Return (X, Y) of the center of cell containing provided text 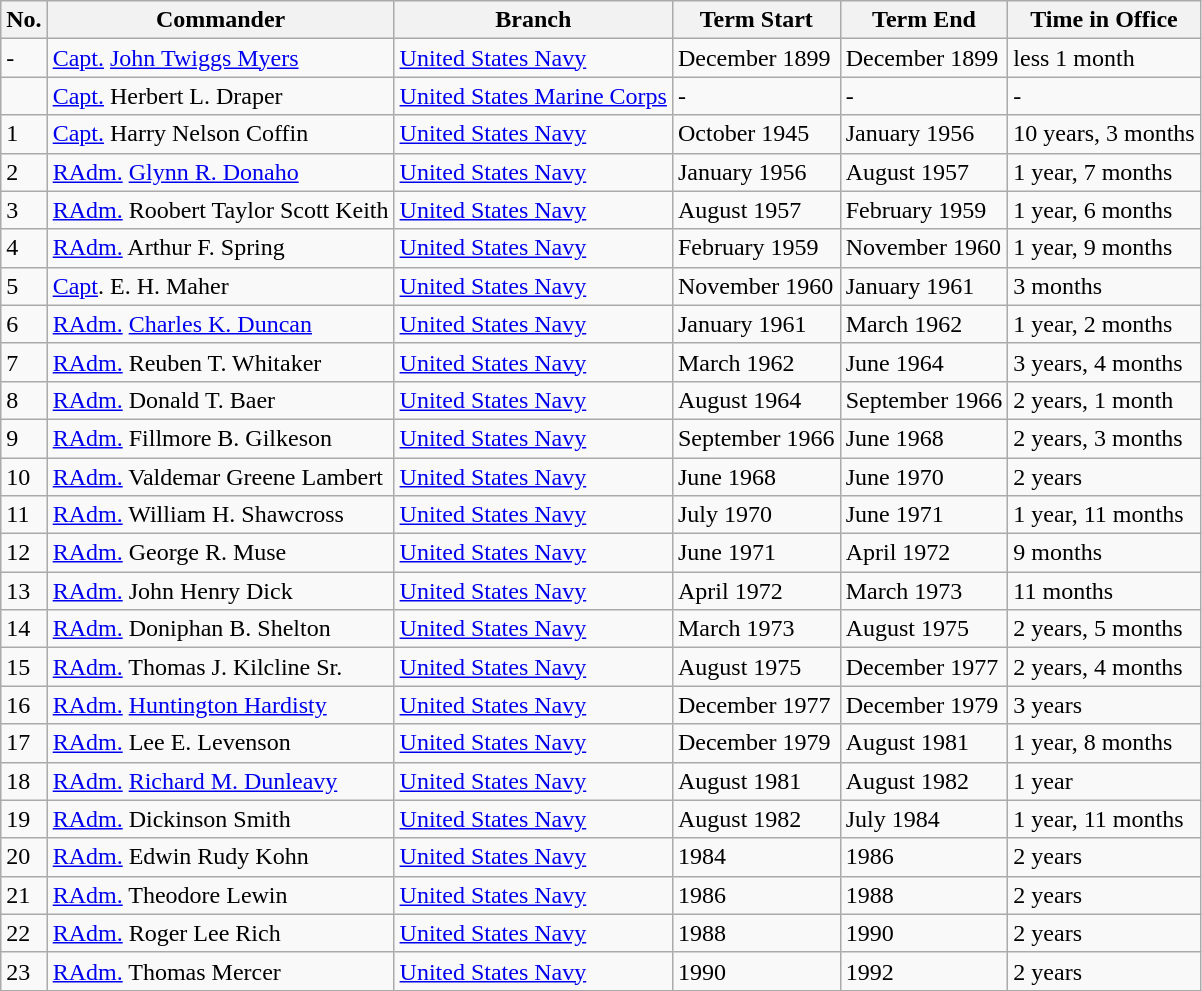
RAdm. Thomas J. Kilcline Sr. (220, 667)
20 (24, 857)
9 (24, 438)
1 year, 6 months (1104, 210)
18 (24, 781)
RAdm. Reuben T. Whitaker (220, 362)
No. (24, 20)
1 year, 8 months (1104, 743)
RAdm. John Henry Dick (220, 591)
RAdm. Dickinson Smith (220, 819)
15 (24, 667)
1984 (756, 857)
RAdm. George R. Muse (220, 553)
1992 (924, 971)
RAdm. Edwin Rudy Kohn (220, 857)
12 (24, 553)
RAdm. William H. Shawcross (220, 515)
RAdm. Richard M. Dunleavy (220, 781)
RAdm. Doniphan B. Shelton (220, 629)
RAdm. Thomas Mercer (220, 971)
July 1984 (924, 819)
August 1964 (756, 400)
Branch (533, 20)
RAdm. Roobert Taylor Scott Keith (220, 210)
21 (24, 895)
1 year, 7 months (1104, 172)
RAdm. Huntington Hardisty (220, 705)
2 (24, 172)
RAdm. Fillmore B. Gilkeson (220, 438)
23 (24, 971)
Capt. E. H. Maher (220, 286)
RAdm. Glynn R. Donaho (220, 172)
7 (24, 362)
3 months (1104, 286)
July 1970 (756, 515)
8 (24, 400)
10 (24, 477)
RAdm. Lee E. Levenson (220, 743)
17 (24, 743)
10 years, 3 months (1104, 134)
RAdm. Valdemar Greene Lambert (220, 477)
October 1945 (756, 134)
June 1970 (924, 477)
RAdm. Arthur F. Spring (220, 248)
13 (24, 591)
Commander (220, 20)
3 years (1104, 705)
RAdm. Roger Lee Rich (220, 933)
United States Marine Corps (533, 96)
19 (24, 819)
June 1964 (924, 362)
1 (24, 134)
3 years, 4 months (1104, 362)
Capt. Herbert L. Draper (220, 96)
5 (24, 286)
22 (24, 933)
16 (24, 705)
9 months (1104, 553)
2 years, 4 months (1104, 667)
RAdm. Theodore Lewin (220, 895)
RAdm. Charles K. Duncan (220, 324)
6 (24, 324)
2 years, 1 month (1104, 400)
4 (24, 248)
11 months (1104, 591)
3 (24, 210)
Term Start (756, 20)
2 years, 3 months (1104, 438)
less 1 month (1104, 58)
Term End (924, 20)
14 (24, 629)
1 year, 9 months (1104, 248)
11 (24, 515)
Capt. Harry Nelson Coffin (220, 134)
1 year, 2 months (1104, 324)
2 years, 5 months (1104, 629)
1 year (1104, 781)
RAdm. Donald T. Baer (220, 400)
Time in Office (1104, 20)
Capt. John Twiggs Myers (220, 58)
